Identify which cell holds the provided text, then report its [X, Y] central coordinate. 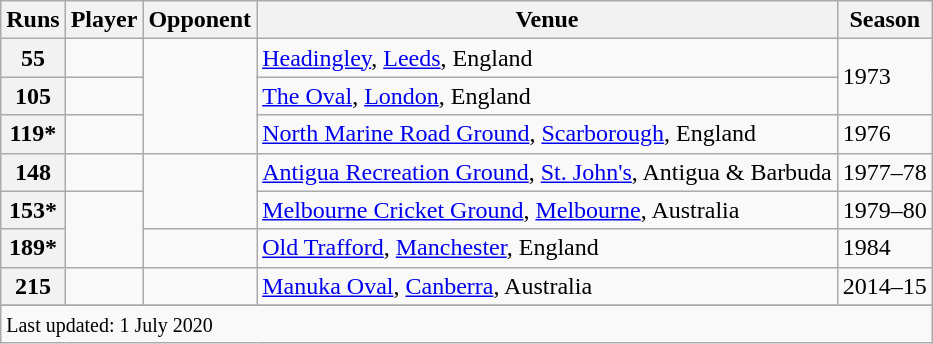
215 [33, 286]
55 [33, 58]
1976 [884, 134]
Antigua Recreation Ground, St. John's, Antigua & Barbuda [548, 172]
119* [33, 134]
Season [884, 20]
1984 [884, 248]
Headingley, Leeds, England [548, 58]
North Marine Road Ground, Scarborough, England [548, 134]
153* [33, 210]
1979–80 [884, 210]
105 [33, 96]
1973 [884, 77]
Old Trafford, Manchester, England [548, 248]
Runs [33, 20]
Melbourne Cricket Ground, Melbourne, Australia [548, 210]
Player [104, 20]
2014–15 [884, 286]
Manuka Oval, Canberra, Australia [548, 286]
Opponent [200, 20]
The Oval, London, England [548, 96]
Venue [548, 20]
Last updated: 1 July 2020 [467, 324]
148 [33, 172]
1977–78 [884, 172]
189* [33, 248]
